Return [X, Y] of the center of cell containing provided text 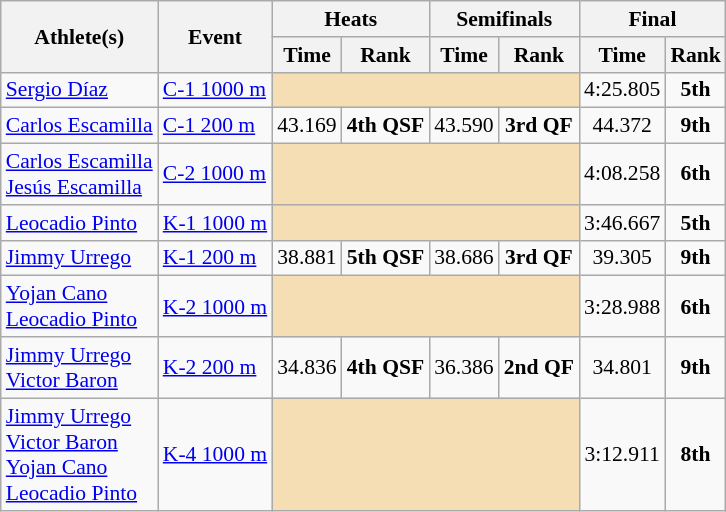
K-2 200 m [215, 368]
Semifinals [504, 19]
5th QSF [386, 258]
3:12.911 [622, 454]
Carlos Escamilla [80, 126]
4:08.258 [622, 174]
39.305 [622, 258]
38.881 [306, 258]
K-2 1000 m [215, 306]
Yojan CanoLeocadio Pinto [80, 306]
Jimmy Urrego [80, 258]
Jimmy UrregoVictor Baron [80, 368]
2nd QF [539, 368]
Final [652, 19]
Heats [350, 19]
3:28.988 [622, 306]
44.372 [622, 126]
Event [215, 36]
3:46.667 [622, 223]
4:25.805 [622, 90]
34.836 [306, 368]
43.169 [306, 126]
Athlete(s) [80, 36]
K-1 1000 m [215, 223]
Carlos EscamillaJesús Escamilla [80, 174]
C-1 200 m [215, 126]
34.801 [622, 368]
36.386 [464, 368]
Jimmy UrregoVictor BaronYojan CanoLeocadio Pinto [80, 454]
K-4 1000 m [215, 454]
38.686 [464, 258]
C-1 1000 m [215, 90]
43.590 [464, 126]
Leocadio Pinto [80, 223]
Sergio Díaz [80, 90]
K-1 200 m [215, 258]
8th [696, 454]
C-2 1000 m [215, 174]
